From the cell containing the given text, extract its center point as [x, y] coordinate. 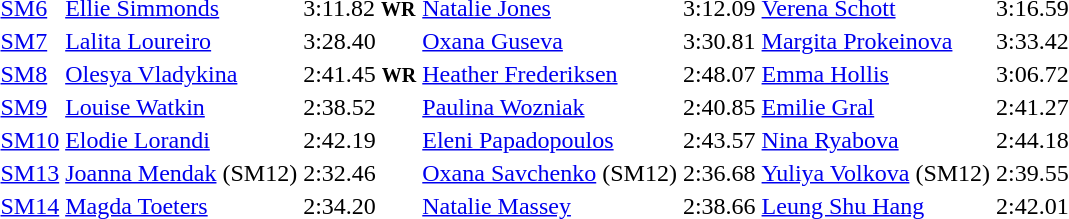
Emma Hollis [876, 74]
Eleni Papadopoulos [550, 140]
Nina Ryabova [876, 140]
2:38.52 [360, 107]
Heather Frederiksen [550, 74]
2:42.19 [360, 140]
Louise Watkin [182, 107]
Olesya Vladykina [182, 74]
Oxana Savchenko (SM12) [550, 173]
Elodie Lorandi [182, 140]
Yuliya Volkova (SM12) [876, 173]
Paulina Wozniak [550, 107]
Oxana Guseva [550, 41]
2:41.45 WR [360, 74]
Margita Prokeinova [876, 41]
2:36.68 [719, 173]
2:43.57 [719, 140]
3:28.40 [360, 41]
2:32.46 [360, 173]
2:48.07 [719, 74]
Lalita Loureiro [182, 41]
Emilie Gral [876, 107]
Joanna Mendak (SM12) [182, 173]
2:40.85 [719, 107]
3:30.81 [719, 41]
